Provide the [X, Y] coordinate of the cell's center where the given text is located.  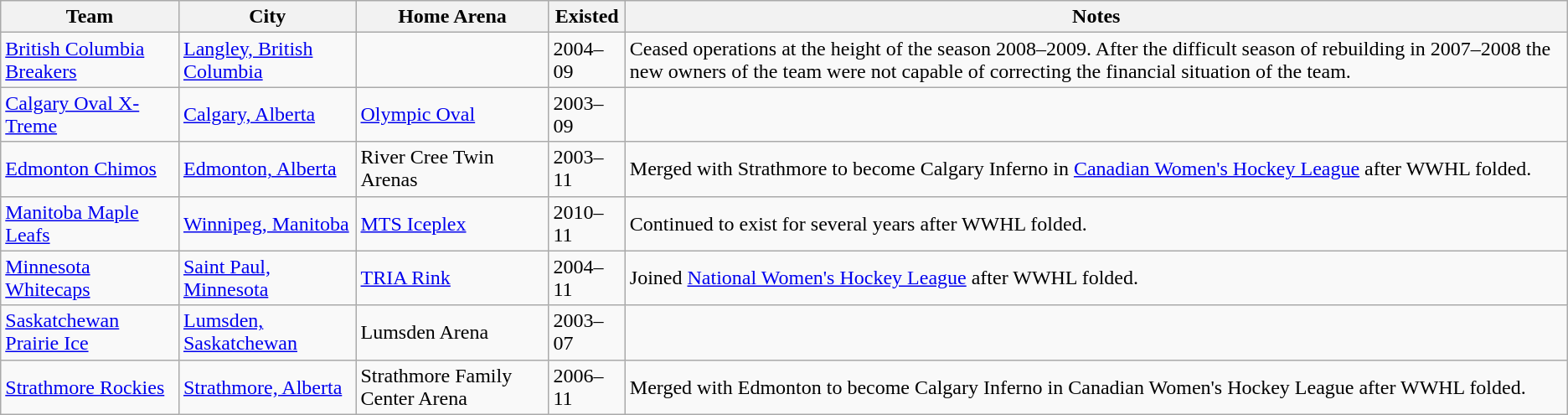
Home Arena [452, 17]
Langley, British Columbia [267, 60]
TRIA Rink [452, 278]
Strathmore Family Center Arena [452, 387]
Minnesota Whitecaps [90, 278]
2003–09 [586, 114]
MTS Iceplex [452, 223]
2004–11 [586, 278]
Joined National Women's Hockey League after WWHL folded. [1096, 278]
Notes [1096, 17]
Lumsden, Saskatchewan [267, 332]
Saint Paul, Minnesota [267, 278]
Strathmore, Alberta [267, 387]
Lumsden Arena [452, 332]
Strathmore Rockies [90, 387]
Manitoba Maple Leafs [90, 223]
Edmonton, Alberta [267, 169]
Merged with Strathmore to become Calgary Inferno in Canadian Women's Hockey League after WWHL folded. [1096, 169]
Winnipeg, Manitoba [267, 223]
Merged with Edmonton to become Calgary Inferno in Canadian Women's Hockey League after WWHL folded. [1096, 387]
2004–09 [586, 60]
City [267, 17]
2003–07 [586, 332]
Existed [586, 17]
2006–11 [586, 387]
Team [90, 17]
Saskatchewan Prairie Ice [90, 332]
2003–11 [586, 169]
Edmonton Chimos [90, 169]
Calgary Oval X-Treme [90, 114]
River Cree Twin Arenas [452, 169]
Continued to exist for several years after WWHL folded. [1096, 223]
Calgary, Alberta [267, 114]
British Columbia Breakers [90, 60]
Olympic Oval [452, 114]
2010–11 [586, 223]
